Find where the given text appears and provide that cell's center as [X, Y] coordinate. 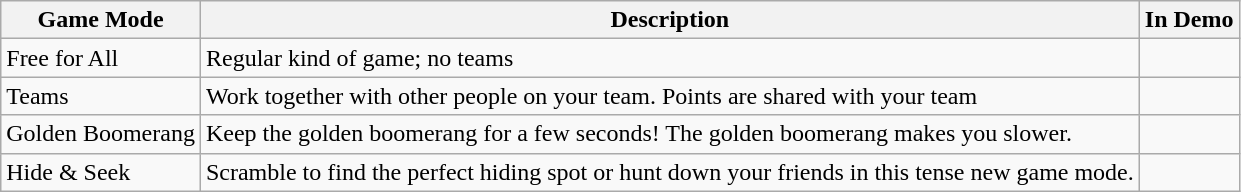
Teams [101, 96]
Regular kind of game; no teams [670, 58]
Description [670, 20]
Game Mode [101, 20]
Golden Boomerang [101, 134]
Scramble to find the perfect hiding spot or hunt down your friends in this tense new game mode. [670, 172]
Hide & Seek [101, 172]
Keep the golden boomerang for a few seconds! The golden boomerang makes you slower. [670, 134]
Work together with other people on your team. Points are shared with your team [670, 96]
In Demo [1189, 20]
Free for All [101, 58]
